For the text-containing cell, return its midpoint in [X, Y] coordinate format. 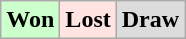
Draw [150, 20]
Lost [88, 20]
Won [30, 20]
